Search for the cell housing the specified text and yield its [X, Y] center coordinate. 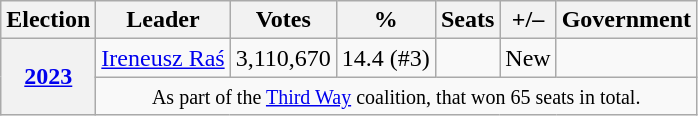
Seats [467, 20]
Election [48, 20]
3,110,670 [283, 58]
+/– [528, 20]
Votes [283, 20]
As part of the Third Way coalition, that won 65 seats in total. [396, 96]
14.4 (#3) [386, 58]
Ireneusz Raś [163, 58]
Government [626, 20]
New [528, 58]
2023 [48, 77]
% [386, 20]
Leader [163, 20]
